Return (X, Y) of the center of cell containing provided text 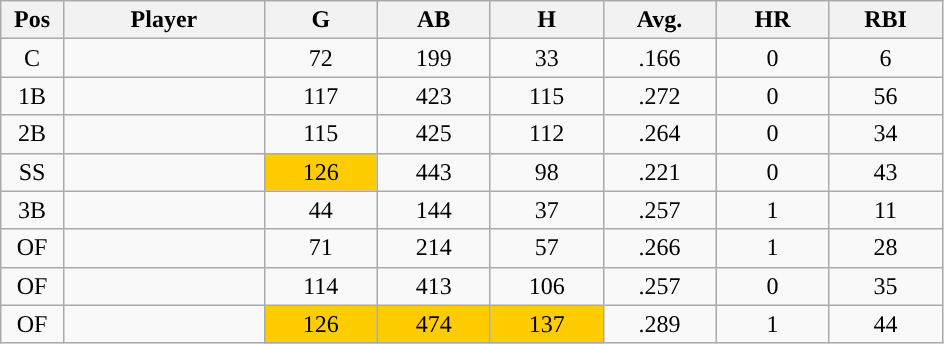
.221 (660, 172)
Avg. (660, 20)
H (546, 20)
413 (434, 286)
71 (320, 248)
425 (434, 134)
.266 (660, 248)
HR (772, 20)
35 (886, 286)
.166 (660, 58)
11 (886, 210)
106 (546, 286)
144 (434, 210)
98 (546, 172)
.289 (660, 324)
474 (434, 324)
33 (546, 58)
57 (546, 248)
AB (434, 20)
RBI (886, 20)
C (32, 58)
Pos (32, 20)
SS (32, 172)
443 (434, 172)
.272 (660, 96)
214 (434, 248)
43 (886, 172)
114 (320, 286)
34 (886, 134)
72 (320, 58)
112 (546, 134)
28 (886, 248)
117 (320, 96)
6 (886, 58)
.264 (660, 134)
56 (886, 96)
423 (434, 96)
2B (32, 134)
199 (434, 58)
3B (32, 210)
1B (32, 96)
G (320, 20)
137 (546, 324)
Player (164, 20)
37 (546, 210)
